Find where the given text appears and provide that cell's center as [X, Y] coordinate. 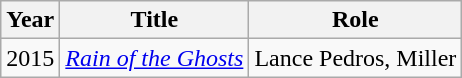
Lance Pedros, Miller [356, 58]
Role [356, 20]
Title [154, 20]
2015 [30, 58]
Rain of the Ghosts [154, 58]
Year [30, 20]
